Detect which cell encompasses the target text, then output its (x, y) center coordinate. 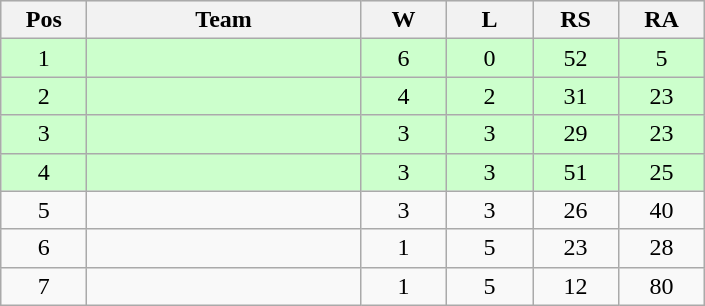
L (489, 20)
Pos (44, 20)
Team (224, 20)
W (403, 20)
25 (662, 172)
12 (575, 286)
40 (662, 210)
52 (575, 58)
28 (662, 248)
26 (575, 210)
29 (575, 134)
31 (575, 96)
51 (575, 172)
7 (44, 286)
RA (662, 20)
RS (575, 20)
0 (489, 58)
80 (662, 286)
